Return [x, y] of the center of cell containing provided text 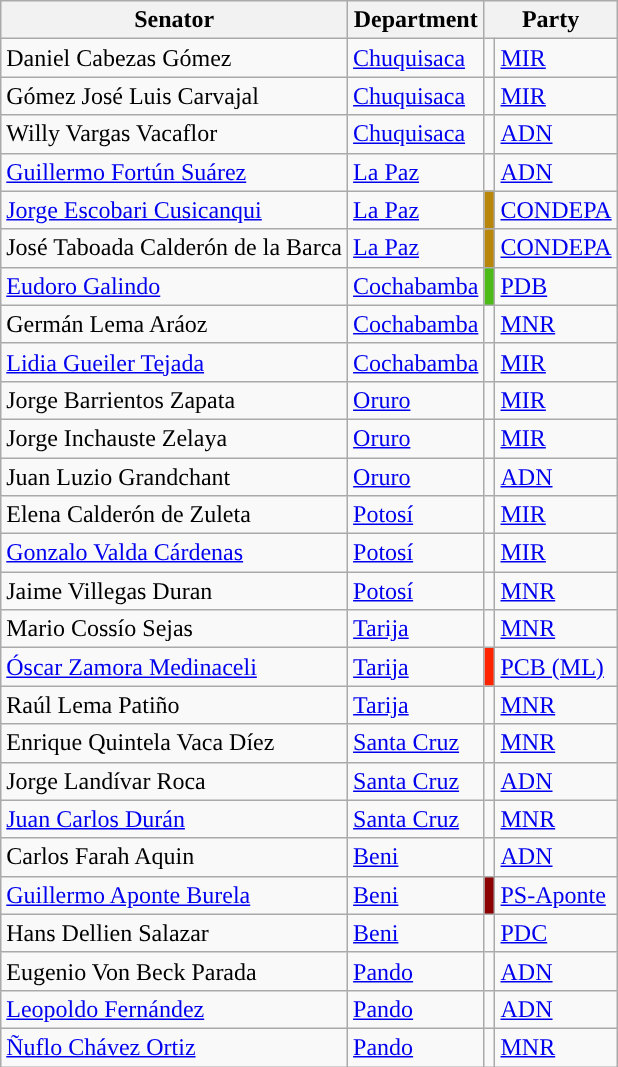
Enrique Quintela Vaca Díez [174, 743]
José Taboada Calderón de la Barca [174, 248]
Jorge Escobari Cusicanqui [174, 210]
Jorge Inchauste Zelaya [174, 438]
Óscar Zamora Medinaceli [174, 667]
Lidia Gueiler Tejada [174, 362]
PS-Aponte [556, 895]
PDB [556, 286]
Party [550, 20]
Hans Dellien Salazar [174, 933]
Eudoro Galindo [174, 286]
Jorge Barrientos Zapata [174, 400]
Department [416, 20]
Gonzalo Valda Cárdenas [174, 553]
Jorge Landívar Roca [174, 781]
Mario Cossío Sejas [174, 629]
Guillermo Aponte Burela [174, 895]
Raúl Lema Patiño [174, 705]
Juan Carlos Durán [174, 819]
Jaime Villegas Duran [174, 591]
Gómez José Luis Carvajal [174, 96]
Ñuflo Chávez Ortiz [174, 1047]
Daniel Cabezas Gómez [174, 58]
PCB (ML) [556, 667]
Eugenio Von Beck Parada [174, 971]
Germán Lema Aráoz [174, 324]
Carlos Farah Aquin [174, 857]
PDC [556, 933]
Guillermo Fortún Suárez [174, 172]
Leopoldo Fernández [174, 1009]
Elena Calderón de Zuleta [174, 515]
Juan Luzio Grandchant [174, 477]
Willy Vargas Vacaflor [174, 134]
Senator [174, 20]
